Determine the (x, y) coordinate at the center of the cell enclosing the given text.  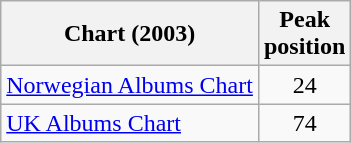
Peakposition (304, 34)
Norwegian Albums Chart (130, 85)
24 (304, 85)
UK Albums Chart (130, 123)
Chart (2003) (130, 34)
74 (304, 123)
